Identify which cell holds the provided text, then report its (x, y) central coordinate. 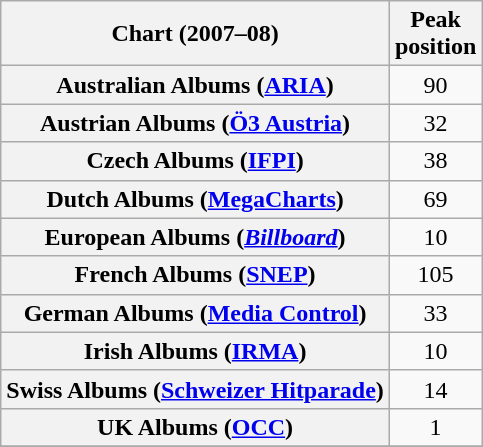
Swiss Albums (Schweizer Hitparade) (196, 389)
Dutch Albums (MegaCharts) (196, 199)
UK Albums (OCC) (196, 427)
Peakposition (435, 34)
38 (435, 161)
Czech Albums (IFPI) (196, 161)
Austrian Albums (Ö3 Austria) (196, 123)
French Albums (SNEP) (196, 275)
105 (435, 275)
14 (435, 389)
Australian Albums (ARIA) (196, 85)
90 (435, 85)
Irish Albums (IRMA) (196, 351)
Chart (2007–08) (196, 34)
German Albums (Media Control) (196, 313)
69 (435, 199)
33 (435, 313)
32 (435, 123)
1 (435, 427)
European Albums (Billboard) (196, 237)
